Search for the cell housing the specified text and yield its [x, y] center coordinate. 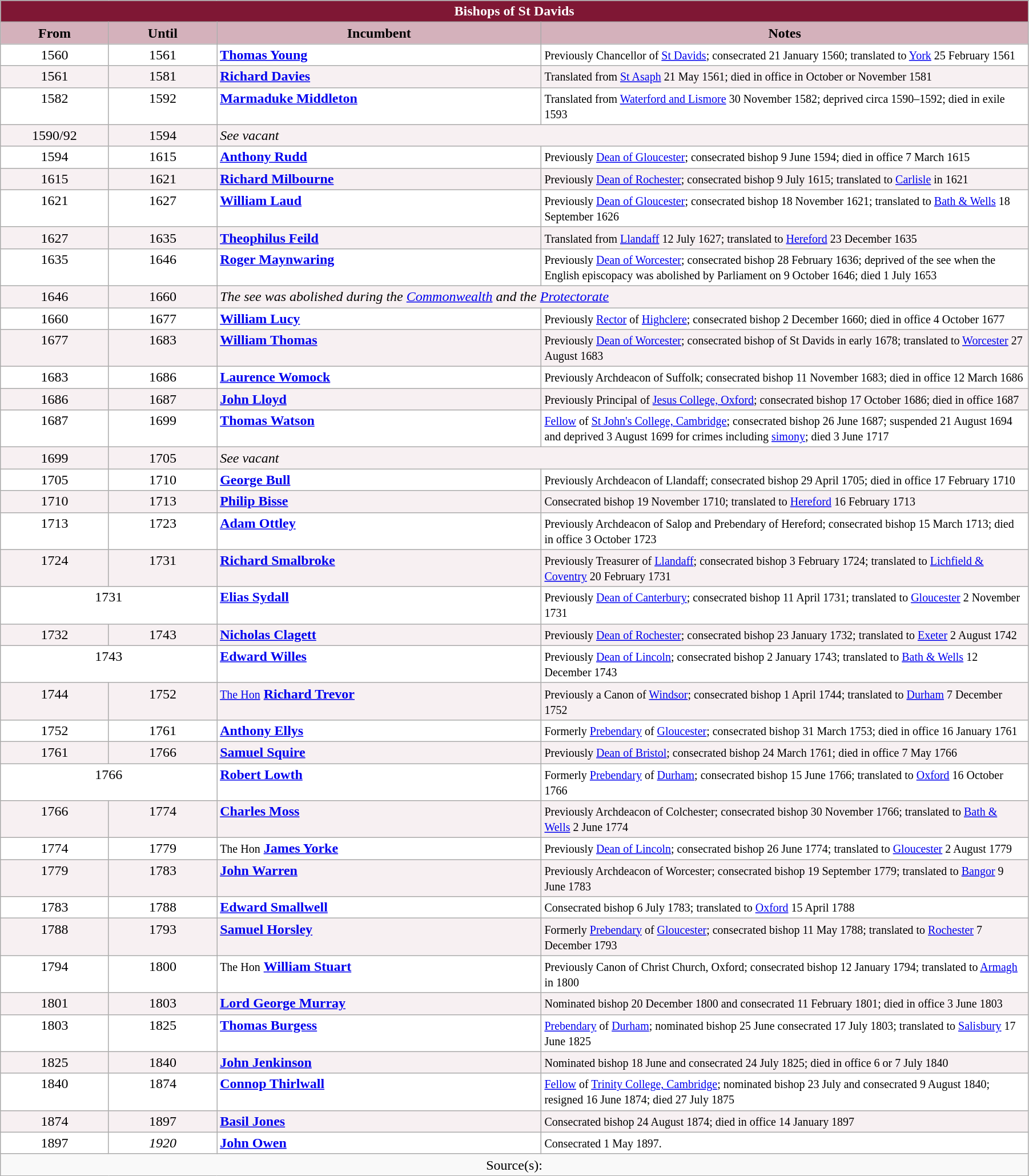
Previously Dean of Rochester; consecrated bishop 23 January 1732; translated to Exeter 2 August 1742 [785, 635]
William Thomas [379, 348]
Previously Dean of Lincoln; consecrated bishop 26 June 1774; translated to Gloucester 2 August 1779 [785, 849]
Previously Dean of Lincoln; consecrated bishop 2 January 1743; translated to Bath & Wells 12 December 1743 [785, 664]
Thomas Burgess [379, 1033]
John Jenkinson [379, 1062]
Laurence Womock [379, 378]
Thomas Watson [379, 428]
Richard Milbourne [379, 179]
1744 [55, 701]
1732 [55, 635]
Richard Davies [379, 77]
Consecrated bishop 24 August 1874; died in office 14 January 1897 [785, 1121]
Formerly Prebendary of Gloucester; consecrated bishop 11 May 1788; translated to Rochester 7 December 1793 [785, 937]
1793 [162, 937]
1592 [162, 106]
Edward Smallwell [379, 908]
Formerly Prebendary of Durham; consecrated bishop 15 June 1766; translated to Oxford 16 October 1766 [785, 781]
Nominated bishop 20 December 1800 and consecrated 11 February 1801; died in office 3 June 1803 [785, 1004]
William Lucy [379, 318]
Previously Chancellor of St Davids; consecrated 21 January 1560; translated to York 25 February 1561 [785, 55]
The Hon William Stuart [379, 974]
Robert Lowth [379, 781]
Philip Bisse [379, 501]
Theophilus Feild [379, 238]
Previously Dean of Canterbury; consecrated bishop 11 April 1731; translated to Gloucester 2 November 1731 [785, 605]
Nicholas Clagett [379, 635]
Previously Canon of Christ Church, Oxford; consecrated bishop 12 January 1794; translated to Armagh in 1800 [785, 974]
From [55, 33]
1590/92 [55, 135]
Bishops of St Davids [514, 11]
Translated from St Asaph 21 May 1561; died in office in October or November 1581 [785, 77]
Previously Dean of Gloucester; consecrated bishop 18 November 1621; translated to Bath & Wells 18 September 1626 [785, 208]
Previously Dean of Bristol; consecrated bishop 24 March 1761; died in office 7 May 1766 [785, 752]
The see was abolished during the Commonwealth and the Protectorate [622, 296]
The Hon James Yorke [379, 849]
Nominated bishop 18 June and consecrated 24 July 1825; died in office 6 or 7 July 1840 [785, 1062]
1723 [162, 531]
Translated from Waterford and Lismore 30 November 1582; deprived circa 1590–1592; died in exile 1593 [785, 106]
1794 [55, 974]
1920 [162, 1143]
Previously Archdeacon of Salop and Prebendary of Hereford; consecrated bishop 15 March 1713; died in office 3 October 1723 [785, 531]
Previously Principal of Jesus College, Oxford; consecrated bishop 17 October 1686; died in office 1687 [785, 399]
Thomas Young [379, 55]
John Lloyd [379, 399]
Previously Treasurer of Llandaff; consecrated bishop 3 February 1724; translated to Lichfield & Coventry 20 February 1731 [785, 568]
1724 [55, 568]
George Bull [379, 480]
Charles Moss [379, 819]
Incumbent [379, 33]
Previously Archdeacon of Llandaff; consecrated bishop 29 April 1705; died in office 17 February 1710 [785, 480]
1581 [162, 77]
John Owen [379, 1143]
Richard Smalbroke [379, 568]
Previously Dean of Rochester; consecrated bishop 9 July 1615; translated to Carlisle in 1621 [785, 179]
John Warren [379, 878]
Consecrated 1 May 1897. [785, 1143]
Prebendary of Durham; nominated bishop 25 June consecrated 17 July 1803; translated to Salisbury 17 June 1825 [785, 1033]
Adam Ottley [379, 531]
Anthony Ellys [379, 731]
Lord George Murray [379, 1004]
The Hon Richard Trevor [379, 701]
Notes [785, 33]
Samuel Horsley [379, 937]
Formerly Prebendary of Gloucester; consecrated bishop 31 March 1753; died in office 16 January 1761 [785, 731]
Previously Archdeacon of Suffolk; consecrated bishop 11 November 1683; died in office 12 March 1686 [785, 378]
Until [162, 33]
Samuel Squire [379, 752]
Translated from Llandaff 12 July 1627; translated to Hereford 23 December 1635 [785, 238]
Roger Maynwaring [379, 267]
1801 [55, 1004]
Elias Sydall [379, 605]
Previously Archdeacon of Colchester; consecrated bishop 30 November 1766; translated to Bath & Wells 2 June 1774 [785, 819]
Marmaduke Middleton [379, 106]
Previously Rector of Highclere; consecrated bishop 2 December 1660; died in office 4 October 1677 [785, 318]
Basil Jones [379, 1121]
Anthony Rudd [379, 157]
Consecrated bishop 6 July 1783; translated to Oxford 15 April 1788 [785, 908]
Connop Thirlwall [379, 1092]
1582 [55, 106]
Consecrated bishop 19 November 1710; translated to Hereford 16 February 1713 [785, 501]
Previously Archdeacon of Worcester; consecrated bishop 19 September 1779; translated to Bangor 9 June 1783 [785, 878]
1560 [55, 55]
Previously a Canon of Windsor; consecrated bishop 1 April 1744; translated to Durham 7 December 1752 [785, 701]
Source(s): [514, 1165]
Edward Willes [379, 664]
William Laud [379, 208]
1800 [162, 974]
Previously Dean of Gloucester; consecrated bishop 9 June 1594; died in office 7 March 1615 [785, 157]
Fellow of Trinity College, Cambridge; nominated bishop 23 July and consecrated 9 August 1840; resigned 16 June 1874; died 27 July 1875 [785, 1092]
Previously Dean of Worcester; consecrated bishop of St Davids in early 1678; translated to Worcester 27 August 1683 [785, 348]
